Determine the [X, Y] coordinate at the center of the cell enclosing the given text.  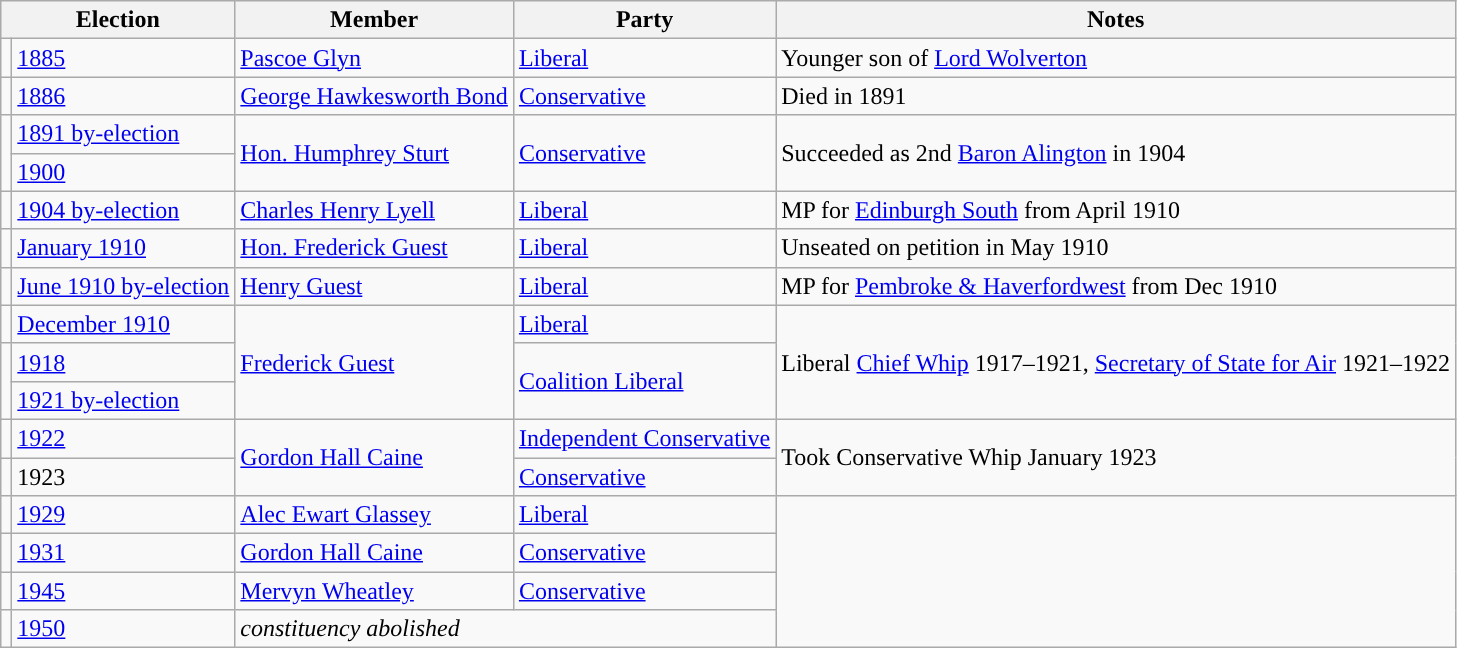
1918 [124, 362]
Hon. Frederick Guest [374, 248]
1945 [124, 591]
MP for Pembroke & Haverfordwest from Dec 1910 [1116, 286]
Unseated on petition in May 1910 [1116, 248]
Alec Ewart Glassey [374, 515]
1904 by-election [124, 210]
Party [644, 20]
1900 [124, 172]
Died in 1891 [1116, 96]
1922 [124, 438]
1886 [124, 96]
constituency abolished [506, 629]
Independent Conservative [644, 438]
Henry Guest [374, 286]
Younger son of Lord Wolverton [1116, 58]
Mervyn Wheatley [374, 591]
Frederick Guest [374, 362]
Coalition Liberal [644, 381]
1950 [124, 629]
Liberal Chief Whip 1917–1921, Secretary of State for Air 1921–1922 [1116, 362]
Succeeded as 2nd Baron Alington in 1904 [1116, 153]
1923 [124, 477]
December 1910 [124, 324]
Took Conservative Whip January 1923 [1116, 457]
June 1910 by-election [124, 286]
Pascoe Glyn [374, 58]
MP for Edinburgh South from April 1910 [1116, 210]
Hon. Humphrey Sturt [374, 153]
1921 by-election [124, 400]
Member [374, 20]
January 1910 [124, 248]
1885 [124, 58]
Charles Henry Lyell [374, 210]
Notes [1116, 20]
Election [118, 20]
1931 [124, 553]
1929 [124, 515]
1891 by-election [124, 134]
George Hawkesworth Bond [374, 96]
